Find where the given text appears and provide that cell's center as (x, y) coordinate. 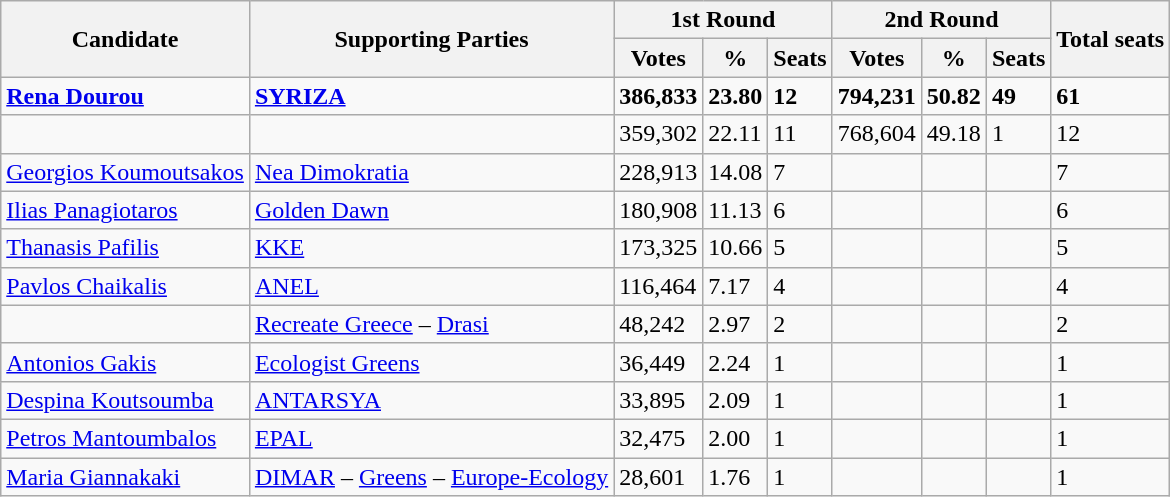
36,449 (658, 362)
50.82 (954, 96)
22.11 (736, 134)
11.13 (736, 210)
ANTARSYA (431, 400)
359,302 (658, 134)
Nea Dimokratia (431, 172)
14.08 (736, 172)
173,325 (658, 248)
EPAL (431, 438)
61 (1110, 96)
2.24 (736, 362)
Supporting Parties (431, 39)
Petros Mantoumbalos (126, 438)
7.17 (736, 286)
228,913 (658, 172)
48,242 (658, 324)
1st Round (724, 20)
Pavlos Chaikalis (126, 286)
2.97 (736, 324)
386,833 (658, 96)
Rena Dourou (126, 96)
28,601 (658, 477)
794,231 (876, 96)
2.00 (736, 438)
Ecologist Greens (431, 362)
1.76 (736, 477)
ANEL (431, 286)
23.80 (736, 96)
32,475 (658, 438)
Despina Koutsoumba (126, 400)
180,908 (658, 210)
2.09 (736, 400)
KKE (431, 248)
Recreate Greece – Drasi (431, 324)
Thanasis Pafilis (126, 248)
768,604 (876, 134)
116,464 (658, 286)
DIMAR – Greens – Europe-Ecology (431, 477)
SYRIZA (431, 96)
2nd Round (942, 20)
Ilias Panagiotaros (126, 210)
11 (800, 134)
Georgios Koumoutsakos (126, 172)
Antonios Gakis (126, 362)
49.18 (954, 134)
10.66 (736, 248)
Total seats (1110, 39)
49 (1018, 96)
Golden Dawn (431, 210)
Candidate (126, 39)
Maria Giannakaki (126, 477)
33,895 (658, 400)
